Locate the cell with the specified text and output its [x, y] center coordinate. 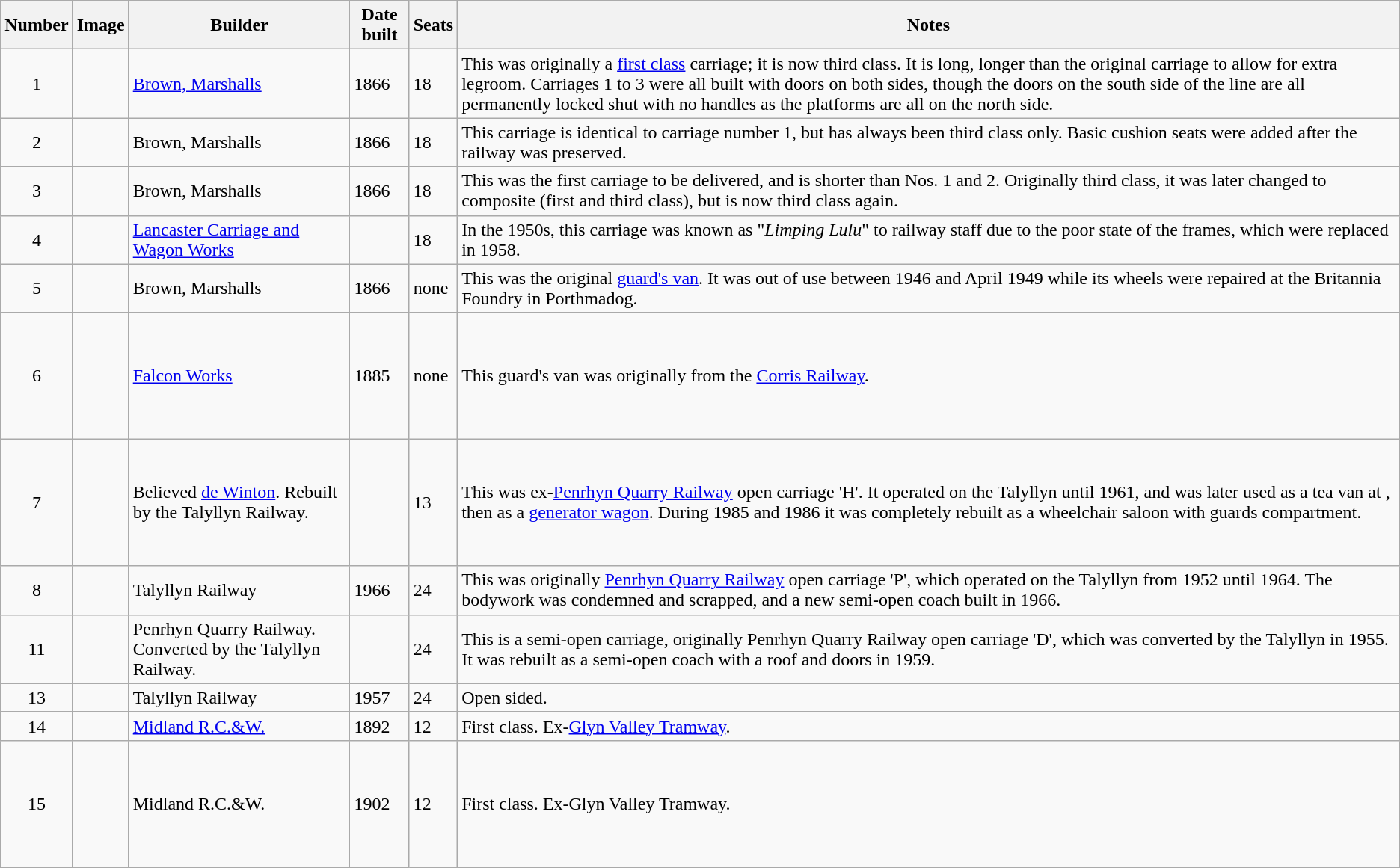
7 [37, 503]
2 [37, 142]
Penrhyn Quarry Railway. Converted by the Talyllyn Railway. [239, 649]
1966 [380, 591]
8 [37, 591]
Open sided. [929, 698]
Seats [433, 25]
Lancaster Carriage and Wagon Works [239, 239]
1892 [380, 726]
15 [37, 804]
Notes [929, 25]
Builder [239, 25]
14 [37, 726]
Image [100, 25]
Date built [380, 25]
11 [37, 649]
1902 [380, 804]
1885 [380, 376]
Number [37, 25]
5 [37, 289]
1957 [380, 698]
6 [37, 376]
1 [37, 84]
3 [37, 191]
Believed de Winton. Rebuilt by the Talyllyn Railway. [239, 503]
4 [37, 239]
This guard's van was originally from the Corris Railway. [929, 376]
Falcon Works [239, 376]
In the 1950s, this carriage was known as "Limping Lulu" to railway staff due to the poor state of the frames, which were replaced in 1958. [929, 239]
